Identify which cell holds the provided text, then report its [X, Y] central coordinate. 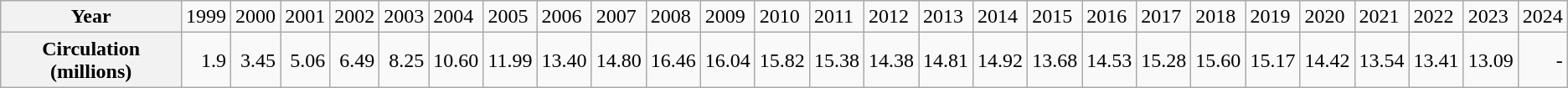
16.04 [727, 60]
- [1543, 60]
2018 [1218, 17]
15.82 [782, 60]
10.60 [456, 60]
6.49 [355, 60]
2022 [1436, 17]
15.17 [1273, 60]
13.09 [1491, 60]
Year [91, 17]
14.80 [618, 60]
2013 [945, 17]
2009 [727, 17]
2019 [1273, 17]
14.53 [1109, 60]
2024 [1543, 17]
5.06 [305, 60]
2007 [618, 17]
13.40 [565, 60]
2008 [673, 17]
2010 [782, 17]
14.81 [945, 60]
2002 [355, 17]
1999 [206, 17]
2003 [404, 17]
15.38 [836, 60]
3.45 [256, 60]
11.99 [510, 60]
1.9 [206, 60]
14.38 [891, 60]
2001 [305, 17]
2005 [510, 17]
2015 [1055, 17]
14.42 [1327, 60]
2011 [836, 17]
13.68 [1055, 60]
2016 [1109, 17]
2012 [891, 17]
16.46 [673, 60]
15.60 [1218, 60]
14.92 [1000, 60]
13.54 [1382, 60]
2006 [565, 17]
2021 [1382, 17]
15.28 [1164, 60]
2020 [1327, 17]
2017 [1164, 17]
2014 [1000, 17]
2004 [456, 17]
8.25 [404, 60]
2023 [1491, 17]
13.41 [1436, 60]
2000 [256, 17]
Circulation (millions) [91, 60]
